Search for the cell housing the specified text and yield its (x, y) center coordinate. 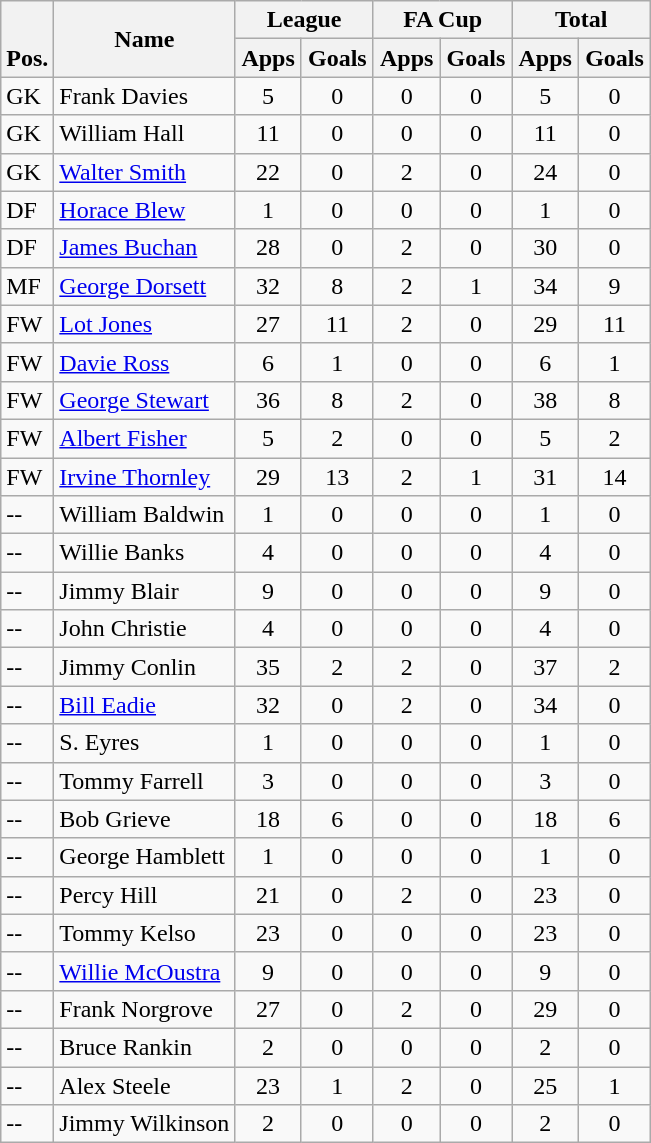
James Buchan (144, 248)
Davie Ross (144, 362)
28 (268, 248)
21 (268, 895)
FA Cup (442, 20)
George Stewart (144, 400)
League (304, 20)
Bruce Rankin (144, 1047)
25 (546, 1085)
William Hall (144, 134)
Willie McOustra (144, 971)
Frank Norgrove (144, 1009)
Jimmy Blair (144, 591)
36 (268, 400)
Tommy Farrell (144, 781)
William Baldwin (144, 515)
14 (614, 477)
Horace Blew (144, 210)
Walter Smith (144, 172)
37 (546, 667)
38 (546, 400)
Name (144, 39)
Bill Eadie (144, 705)
Total (582, 20)
Lot Jones (144, 324)
Frank Davies (144, 96)
Percy Hill (144, 895)
Jimmy Wilkinson (144, 1124)
30 (546, 248)
Irvine Thornley (144, 477)
MF (28, 286)
Tommy Kelso (144, 933)
35 (268, 667)
George Hamblett (144, 857)
24 (546, 172)
13 (337, 477)
Albert Fisher (144, 438)
22 (268, 172)
31 (546, 477)
Bob Grieve (144, 819)
S. Eyres (144, 743)
George Dorsett (144, 286)
Willie Banks (144, 553)
Alex Steele (144, 1085)
Jimmy Conlin (144, 667)
Pos. (28, 39)
John Christie (144, 629)
